From the cell containing the given text, extract its center point as [X, Y] coordinate. 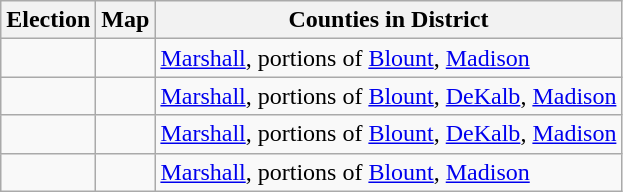
Map [126, 20]
Counties in District [388, 20]
Election [48, 20]
